Search for the cell housing the specified text and yield its (x, y) center coordinate. 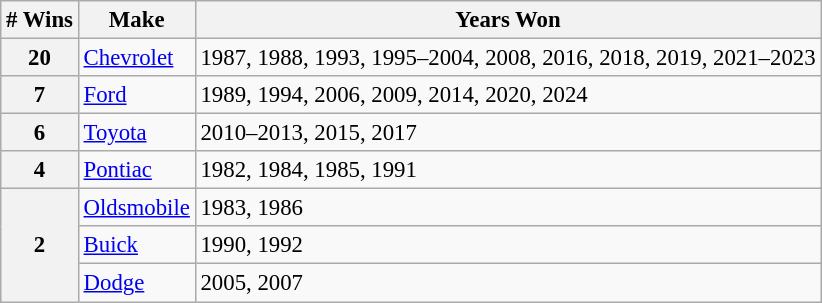
20 (40, 58)
1989, 1994, 2006, 2009, 2014, 2020, 2024 (508, 95)
1990, 1992 (508, 245)
2005, 2007 (508, 283)
1982, 1984, 1985, 1991 (508, 170)
Oldsmobile (136, 208)
1987, 1988, 1993, 1995–2004, 2008, 2016, 2018, 2019, 2021–2023 (508, 58)
Make (136, 20)
Years Won (508, 20)
Chevrolet (136, 58)
Dodge (136, 283)
Pontiac (136, 170)
Toyota (136, 133)
2 (40, 246)
Buick (136, 245)
2010–2013, 2015, 2017 (508, 133)
Ford (136, 95)
6 (40, 133)
4 (40, 170)
# Wins (40, 20)
1983, 1986 (508, 208)
7 (40, 95)
